Return the (X, Y) coordinate for the center point of the cell that contains the specified text.  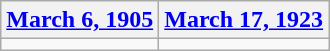
March 17, 1923 (244, 20)
March 6, 1905 (80, 20)
